Find where the given text appears and provide that cell's center as [X, Y] coordinate. 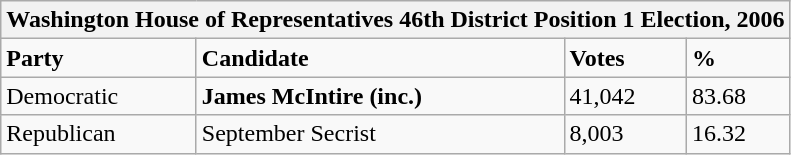
8,003 [626, 134]
Party [99, 58]
16.32 [738, 134]
Votes [626, 58]
83.68 [738, 96]
Washington House of Representatives 46th District Position 1 Election, 2006 [396, 20]
Candidate [380, 58]
Republican [99, 134]
% [738, 58]
September Secrist [380, 134]
41,042 [626, 96]
Democratic [99, 96]
James McIntire (inc.) [380, 96]
